Return the (x, y) coordinate for the center point of the cell that contains the specified text.  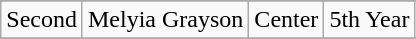
Center (286, 20)
5th Year (370, 20)
Melyia Grayson (165, 20)
Second (42, 20)
